For the text-containing cell, return its midpoint in (x, y) coordinate format. 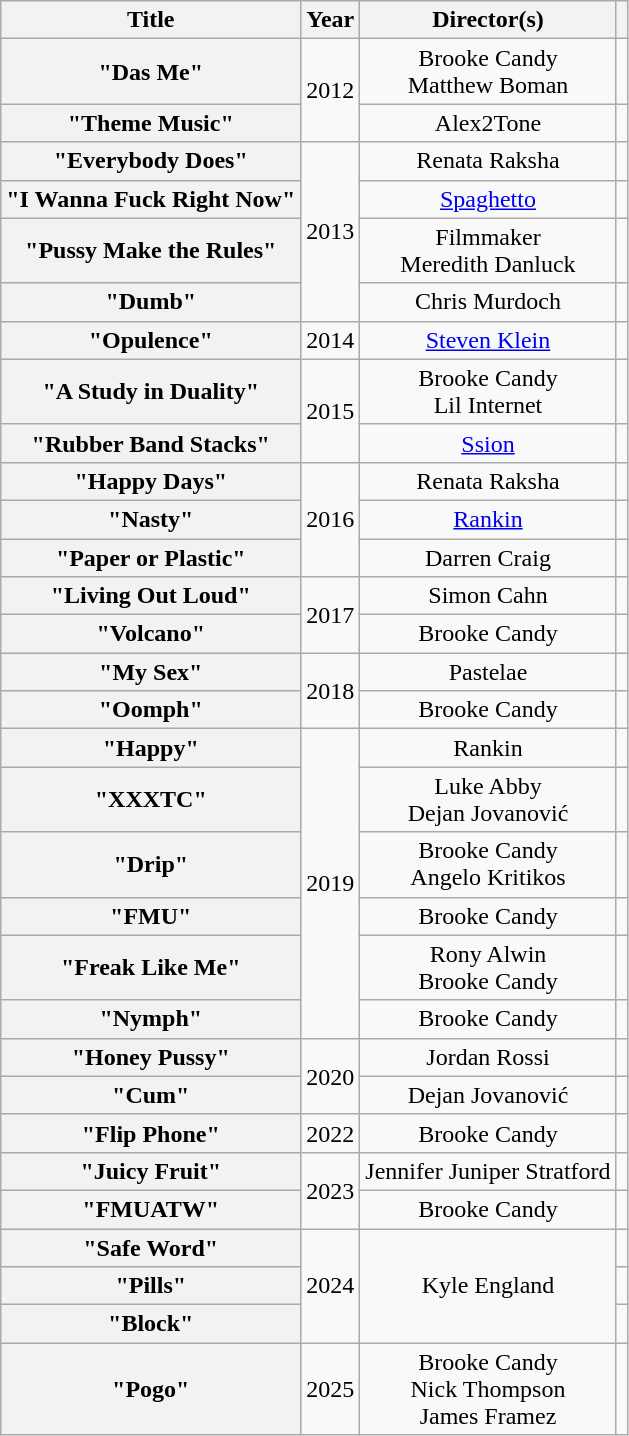
2016 (330, 519)
"Flip Phone" (151, 1133)
2019 (330, 884)
Ssion (488, 443)
"Honey Pussy" (151, 1057)
Jennifer Juniper Stratford (488, 1171)
"Opulence" (151, 340)
Brooke CandyLil Internet (488, 392)
Chris Murdoch (488, 302)
"Oomph" (151, 710)
"Volcano" (151, 634)
2025 (330, 1389)
"Pills" (151, 1286)
Spaghetto (488, 199)
"Nasty" (151, 519)
"FMUATW" (151, 1209)
Luke AbbyDejan Jovanović (488, 800)
2020 (330, 1076)
"Freak Like Me" (151, 968)
Brooke CandyNick ThompsonJames Framez (488, 1389)
Pastelae (488, 672)
2018 (330, 691)
"Happy" (151, 748)
Rony AlwinBrooke Candy (488, 968)
Dejan Jovanović (488, 1095)
2023 (330, 1190)
Jordan Rossi (488, 1057)
"My Sex" (151, 672)
"Dumb" (151, 302)
"Das Me" (151, 72)
"Happy Days" (151, 481)
Director(s) (488, 20)
2015 (330, 410)
"A Study in Duality" (151, 392)
"Nymph" (151, 1019)
Year (330, 20)
"Juicy Fruit" (151, 1171)
"XXXTC" (151, 800)
"I Wanna Fuck Right Now" (151, 199)
Simon Cahn (488, 596)
"Everybody Does" (151, 161)
"Paper or Plastic" (151, 557)
2024 (330, 1285)
Brooke CandyMatthew Boman (488, 72)
"Safe Word" (151, 1247)
"Pogo" (151, 1389)
2017 (330, 615)
"Theme Music" (151, 123)
Alex2Tone (488, 123)
Steven Klein (488, 340)
Brooke CandyAngelo Kritikos (488, 864)
"Drip" (151, 864)
"FMU" (151, 916)
"Living Out Loud" (151, 596)
Darren Craig (488, 557)
2022 (330, 1133)
2012 (330, 90)
"Block" (151, 1324)
Kyle England (488, 1285)
"Pussy Make the Rules" (151, 250)
2014 (330, 340)
2013 (330, 232)
"Cum" (151, 1095)
"Rubber Band Stacks" (151, 443)
Title (151, 20)
FilmmakerMeredith Danluck (488, 250)
